Output the [X, Y] coordinate of the center of the cell containing the given text.  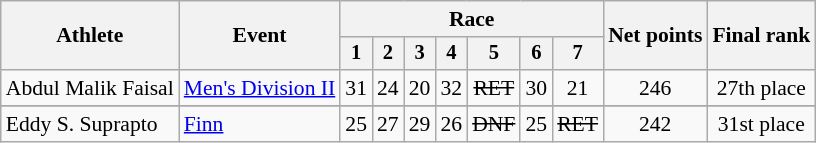
20 [420, 88]
5 [494, 54]
Net points [655, 36]
Finn [260, 124]
246 [655, 88]
Abdul Malik Faisal [90, 88]
Final rank [761, 36]
Event [260, 36]
Eddy S. Suprapto [90, 124]
DNF [494, 124]
242 [655, 124]
6 [536, 54]
32 [451, 88]
Men's Division II [260, 88]
27 [388, 124]
30 [536, 88]
26 [451, 124]
21 [578, 88]
Athlete [90, 36]
1 [356, 54]
7 [578, 54]
31st place [761, 124]
31 [356, 88]
29 [420, 124]
24 [388, 88]
4 [451, 54]
Race [472, 19]
3 [420, 54]
27th place [761, 88]
2 [388, 54]
